Determine the [X, Y] coordinate at the center of the cell enclosing the given text.  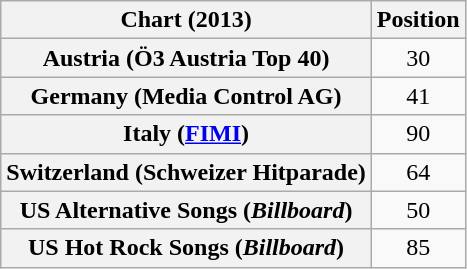
Position [418, 20]
64 [418, 172]
Chart (2013) [186, 20]
30 [418, 58]
Austria (Ö3 Austria Top 40) [186, 58]
50 [418, 210]
Italy (FIMI) [186, 134]
US Hot Rock Songs (Billboard) [186, 248]
90 [418, 134]
85 [418, 248]
Germany (Media Control AG) [186, 96]
US Alternative Songs (Billboard) [186, 210]
41 [418, 96]
Switzerland (Schweizer Hitparade) [186, 172]
